Extract the (X, Y) coordinate from the center of the cell holding the provided text.  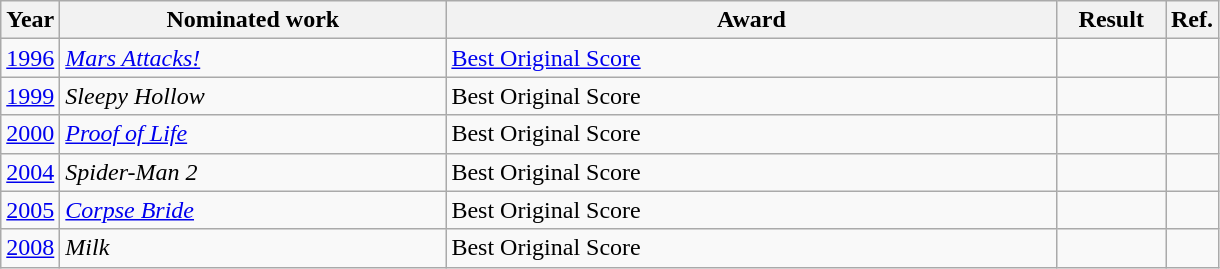
2004 (30, 172)
Proof of Life (253, 134)
Year (30, 20)
Mars Attacks! (253, 58)
2000 (30, 134)
Award (752, 20)
2008 (30, 248)
2005 (30, 210)
1999 (30, 96)
Result (1112, 20)
Ref. (1192, 20)
Nominated work (253, 20)
Spider-Man 2 (253, 172)
Milk (253, 248)
Sleepy Hollow (253, 96)
1996 (30, 58)
Corpse Bride (253, 210)
